Identify which cell holds the provided text, then report its (x, y) central coordinate. 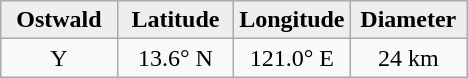
Latitude (175, 20)
24 km (408, 58)
121.0° E (292, 58)
Diameter (408, 20)
Longitude (292, 20)
Y (59, 58)
Ostwald (59, 20)
13.6° N (175, 58)
